Provide the (x, y) coordinate of the cell's center where the given text is located.  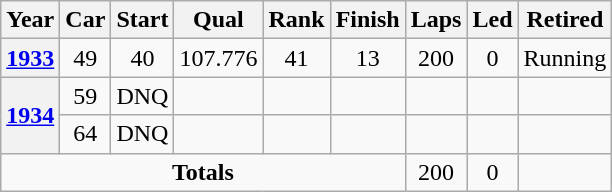
Retired (565, 20)
Rank (296, 20)
Finish (368, 20)
Totals (203, 172)
107.776 (218, 58)
64 (86, 134)
1934 (30, 115)
13 (368, 58)
49 (86, 58)
Laps (436, 20)
Start (142, 20)
Running (565, 58)
41 (296, 58)
1933 (30, 58)
Qual (218, 20)
Car (86, 20)
Year (30, 20)
Led (492, 20)
59 (86, 96)
40 (142, 58)
